Return [X, Y] of the center of cell containing provided text 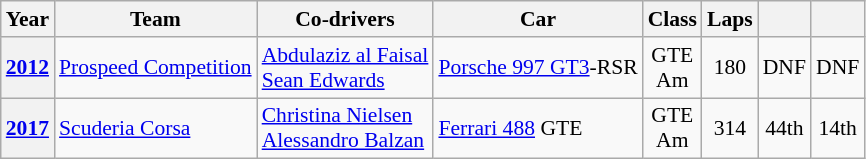
Ferrari 488 GTE [538, 128]
Scuderia Corsa [156, 128]
Laps [730, 19]
14th [838, 128]
Class [672, 19]
Co-drivers [346, 19]
Christina Nielsen Alessandro Balzan [346, 128]
Car [538, 19]
314 [730, 128]
44th [784, 128]
Year [28, 19]
2017 [28, 128]
2012 [28, 68]
180 [730, 68]
Porsche 997 GT3-RSR [538, 68]
Team [156, 19]
Abdulaziz al Faisal Sean Edwards [346, 68]
Prospeed Competition [156, 68]
